Detect which cell encompasses the target text, then output its [x, y] center coordinate. 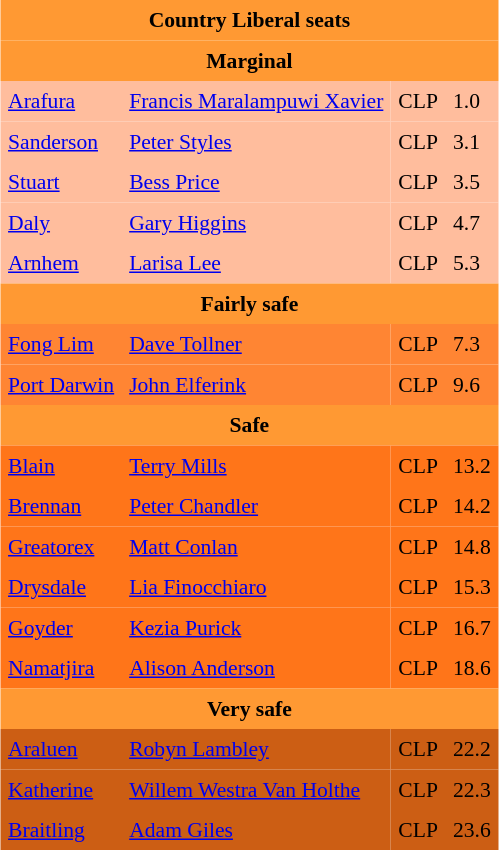
3.1 [472, 141]
16.7 [472, 627]
4.7 [472, 222]
Francis Maralampuwi Xavier [256, 101]
Brennan [62, 506]
14.2 [472, 506]
Lia Finocchiaro [256, 587]
Stuart [62, 182]
Peter Styles [256, 141]
9.6 [472, 384]
Arafura [62, 101]
Araluen [62, 749]
15.3 [472, 587]
Marginal [250, 60]
18.6 [472, 668]
Braitling [62, 830]
Bess Price [256, 182]
14.8 [472, 546]
Robyn Lambley [256, 749]
Adam Giles [256, 830]
Larisa Lee [256, 263]
13.2 [472, 465]
Greatorex [62, 546]
Very safe [250, 708]
John Elferink [256, 384]
22.2 [472, 749]
Matt Conlan [256, 546]
5.3 [472, 263]
Fairly safe [250, 303]
Daly [62, 222]
Goyder [62, 627]
Blain [62, 465]
Namatjira [62, 668]
Kezia Purick [256, 627]
Port Darwin [62, 384]
Sanderson [62, 141]
Safe [250, 425]
22.3 [472, 789]
Gary Higgins [256, 222]
1.0 [472, 101]
Drysdale [62, 587]
3.5 [472, 182]
Alison Anderson [256, 668]
Country Liberal seats [250, 20]
Peter Chandler [256, 506]
7.3 [472, 344]
Dave Tollner [256, 344]
Fong Lim [62, 344]
Willem Westra Van Holthe [256, 789]
Katherine [62, 789]
Arnhem [62, 263]
23.6 [472, 830]
Terry Mills [256, 465]
